Determine the [X, Y] coordinate at the center of the cell enclosing the given text.  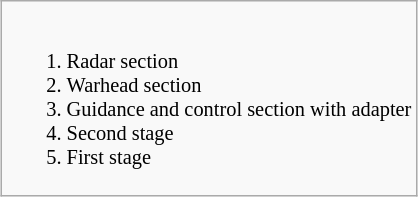
Radar sectionWarhead sectionGuidance and control section with adapterSecond stageFirst stage [209, 98]
